Search for the cell housing the specified text and yield its (x, y) center coordinate. 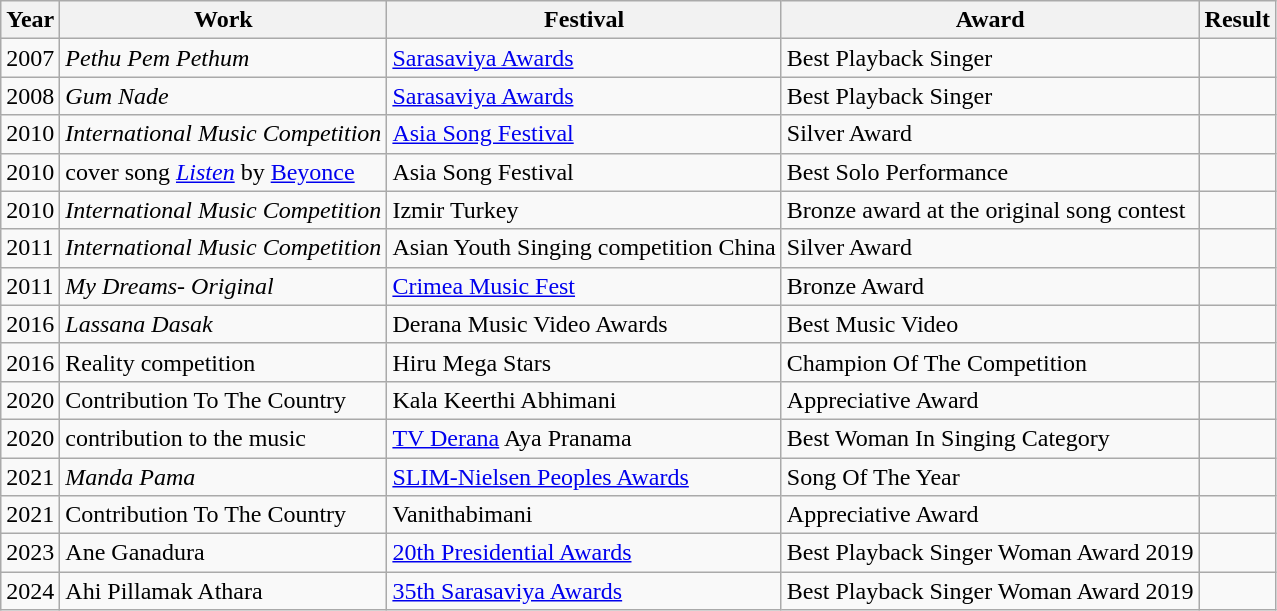
Song Of The Year (990, 477)
Award (990, 20)
cover song Listen by Beyonce (224, 172)
Hiru Mega Stars (584, 362)
Result (1237, 20)
Pethu Pem Pethum (224, 58)
Ane Ganadura (224, 553)
Manda Pama (224, 477)
contribution to the music (224, 438)
Ahi Pillamak Athara (224, 591)
Izmir Turkey (584, 210)
2007 (30, 58)
Asian Youth Singing competition China (584, 248)
Gum Nade (224, 96)
Work (224, 20)
20th Presidential Awards (584, 553)
Kala Keerthi Abhimani (584, 400)
Festival (584, 20)
Crimea Music Fest (584, 286)
Bronze award at the original song contest (990, 210)
2023 (30, 553)
2008 (30, 96)
Bronze Award (990, 286)
35th Sarasaviya Awards (584, 591)
Lassana Dasak (224, 324)
Champion Of The Competition (990, 362)
2024 (30, 591)
Reality competition (224, 362)
TV Derana Aya Pranama (584, 438)
Best Music Video (990, 324)
Derana Music Video Awards (584, 324)
Best Woman In Singing Category (990, 438)
My Dreams- Original (224, 286)
Vanithabimani (584, 515)
Year (30, 20)
Best Solo Performance (990, 172)
SLIM-Nielsen Peoples Awards (584, 477)
